Detect which cell encompasses the target text, then output its (X, Y) center coordinate. 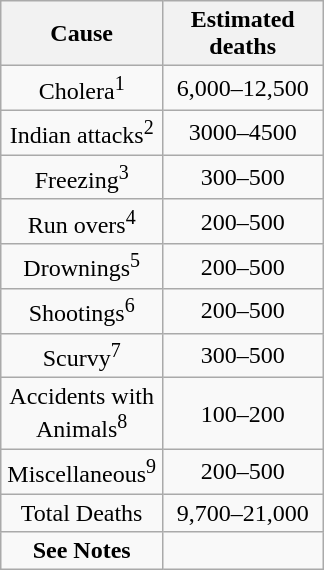
100–200 (242, 414)
6,000–12,500 (242, 88)
Accidents with Animals8 (82, 414)
Scurvy7 (82, 356)
Freezing3 (82, 178)
Drownings5 (82, 266)
Cholera1 (82, 88)
Estimated deaths (242, 34)
Shootings6 (82, 312)
Indian attacks2 (82, 132)
Run overs4 (82, 222)
Miscellaneous9 (82, 472)
3000–4500 (242, 132)
Cause (82, 34)
See Notes (82, 551)
9,700–21,000 (242, 513)
Total Deaths (82, 513)
